Capture the cell that displays the provided text and extract its (x, y) central coordinate. 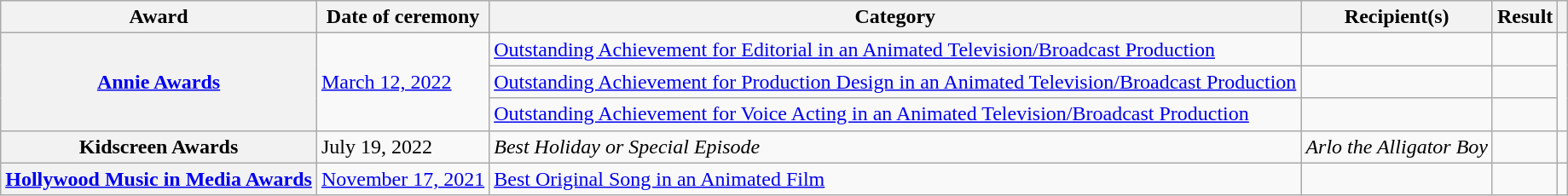
Result (1525, 17)
March 12, 2022 (402, 82)
Outstanding Achievement for Production Design in an Animated Television/Broadcast Production (895, 82)
Annie Awards (159, 82)
July 19, 2022 (402, 147)
Category (895, 17)
Outstanding Achievement for Editorial in an Animated Television/Broadcast Production (895, 49)
Kidscreen Awards (159, 147)
Arlo the Alligator Boy (1397, 147)
Recipient(s) (1397, 17)
Outstanding Achievement for Voice Acting in an Animated Television/Broadcast Production (895, 114)
Best Original Song in an Animated Film (895, 179)
Best Holiday or Special Episode (895, 147)
November 17, 2021 (402, 179)
Award (159, 17)
Date of ceremony (402, 17)
Hollywood Music in Media Awards (159, 179)
